Identify which cell holds the provided text, then report its [X, Y] central coordinate. 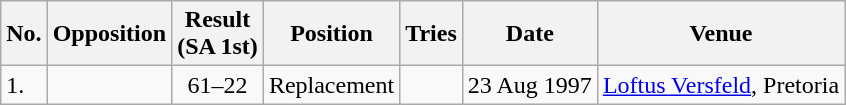
Opposition [109, 34]
Venue [720, 34]
Result(SA 1st) [218, 34]
61–22 [218, 85]
1. [24, 85]
Tries [432, 34]
23 Aug 1997 [530, 85]
Loftus Versfeld, Pretoria [720, 85]
Position [331, 34]
No. [24, 34]
Replacement [331, 85]
Date [530, 34]
